Scan for the cell matching the given text and deliver its [X, Y] coordinate at center. 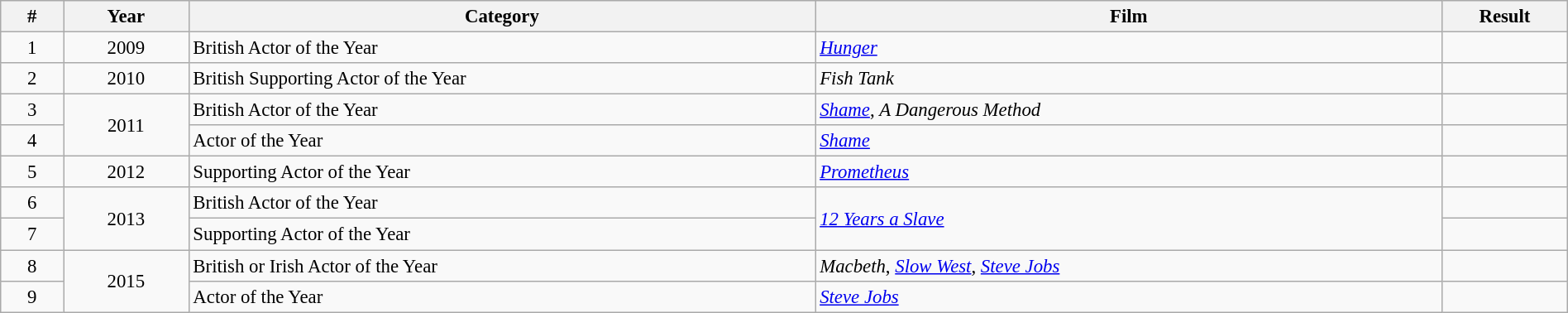
Year [126, 17]
Hunger [1129, 48]
7 [32, 234]
Shame [1129, 141]
Macbeth, Slow West, Steve Jobs [1129, 266]
Shame, A Dangerous Method [1129, 110]
British Supporting Actor of the Year [502, 79]
8 [32, 266]
2 [32, 79]
Category [502, 17]
Fish Tank [1129, 79]
2010 [126, 79]
Steve Jobs [1129, 296]
3 [32, 110]
Film [1129, 17]
4 [32, 141]
6 [32, 203]
2015 [126, 282]
1 [32, 48]
9 [32, 296]
2009 [126, 48]
Prometheus [1129, 172]
2012 [126, 172]
2013 [126, 219]
12 Years a Slave [1129, 219]
5 [32, 172]
# [32, 17]
Result [1505, 17]
British or Irish Actor of the Year [502, 266]
2011 [126, 126]
